Detect which cell encompasses the target text, then output its [X, Y] center coordinate. 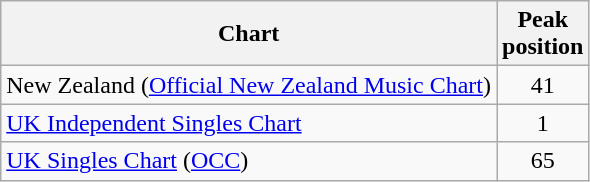
Chart [249, 34]
New Zealand (Official New Zealand Music Chart) [249, 85]
65 [543, 161]
UK Singles Chart (OCC) [249, 161]
Peakposition [543, 34]
UK Independent Singles Chart [249, 123]
1 [543, 123]
41 [543, 85]
